For the text-containing cell, return its midpoint in [x, y] coordinate format. 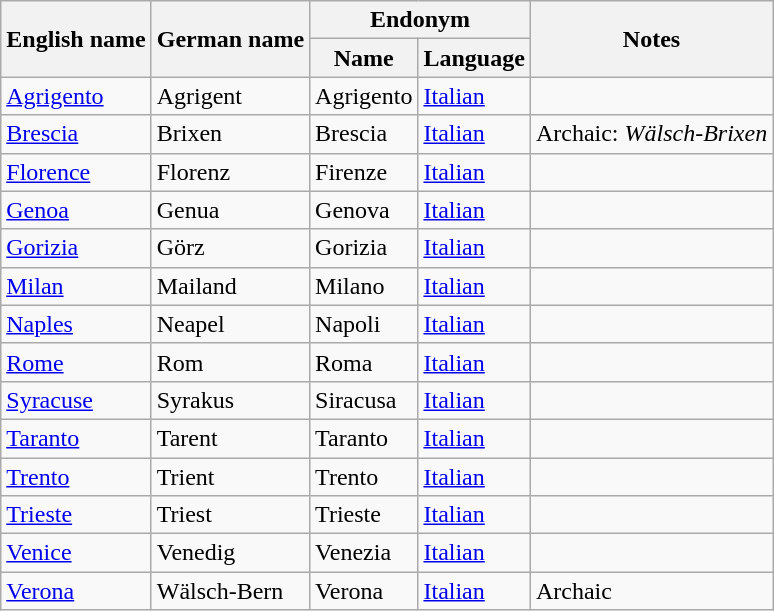
Firenze [364, 172]
Naples [76, 324]
Siracusa [364, 400]
Genua [230, 210]
Napoli [364, 324]
Name [364, 58]
Venedig [230, 553]
Trient [230, 477]
Endonym [420, 20]
Language [474, 58]
Wälsch-Bern [230, 591]
Genova [364, 210]
Venezia [364, 553]
Florenz [230, 172]
Genoa [76, 210]
Neapel [230, 324]
Roma [364, 362]
Archaic [651, 591]
Mailand [230, 286]
Notes [651, 39]
English name [76, 39]
Venice [76, 553]
German name [230, 39]
Florence [76, 172]
Rom [230, 362]
Brixen [230, 134]
Triest [230, 515]
Agrigent [230, 96]
Tarent [230, 438]
Milan [76, 286]
Archaic: Wälsch-Brixen [651, 134]
Milano [364, 286]
Syracuse [76, 400]
Rome [76, 362]
Görz [230, 248]
Syrakus [230, 400]
